From the cell containing the given text, extract its center point as [X, Y] coordinate. 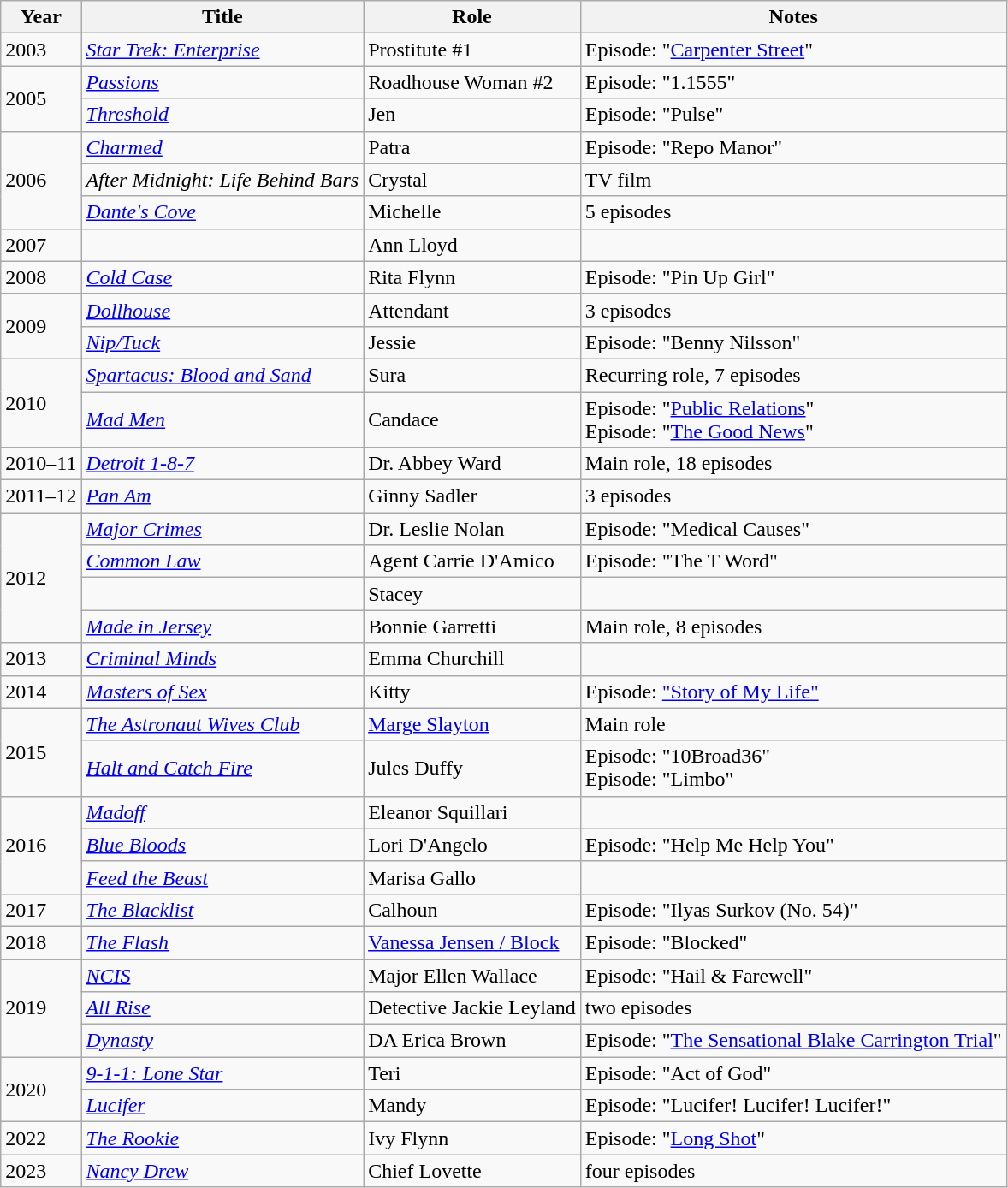
Title [222, 17]
The Blacklist [222, 910]
Charmed [222, 147]
Dr. Leslie Nolan [472, 529]
Made in Jersey [222, 627]
Madoff [222, 812]
2010–11 [41, 464]
After Midnight: Life Behind Bars [222, 180]
Major Crimes [222, 529]
2010 [41, 402]
Sura [472, 375]
Spartacus: Blood and Sand [222, 375]
2023 [41, 1171]
Pan Am [222, 496]
Episode: "Ilyas Surkov (No. 54)" [793, 910]
Common Law [222, 561]
Ann Lloyd [472, 245]
Episode: "Blocked" [793, 942]
DA Erica Brown [472, 1041]
Episode: "10Broad36" Episode: "Limbo" [793, 769]
four episodes [793, 1171]
Lucifer [222, 1106]
Episode: "1.1555" [793, 82]
Episode: "Hail & Farewell" [793, 975]
Ivy Flynn [472, 1138]
2007 [41, 245]
2005 [41, 98]
Episode: "Repo Manor" [793, 147]
Roadhouse Woman #2 [472, 82]
Episode: "Public Relations"Episode: "The Good News" [793, 419]
Mandy [472, 1106]
The Astronaut Wives Club [222, 724]
Detroit 1-8-7 [222, 464]
Episode: "Help Me Help You" [793, 845]
Episode: "Carpenter Street" [793, 50]
Jen [472, 115]
Rita Flynn [472, 277]
Episode: "The T Word" [793, 561]
2016 [41, 845]
Mad Men [222, 419]
Ginny Sadler [472, 496]
Marisa Gallo [472, 877]
Role [472, 17]
9-1-1: Lone Star [222, 1073]
Crystal [472, 180]
Blue Bloods [222, 845]
2009 [41, 326]
Nip/Tuck [222, 342]
Dynasty [222, 1041]
Detective Jackie Leyland [472, 1008]
2014 [41, 692]
2018 [41, 942]
The Rookie [222, 1138]
2017 [41, 910]
Emma Churchill [472, 659]
2022 [41, 1138]
Jules Duffy [472, 769]
Star Trek: Enterprise [222, 50]
Eleanor Squillari [472, 812]
Threshold [222, 115]
Dante's Cove [222, 212]
Episode: "Story of My Life" [793, 692]
5 episodes [793, 212]
Episode: "Lucifer! Lucifer! Lucifer!" [793, 1106]
Episode: "Act of God" [793, 1073]
2006 [41, 180]
Stacey [472, 594]
2020 [41, 1090]
Major Ellen Wallace [472, 975]
Masters of Sex [222, 692]
Chief Lovette [472, 1171]
Dr. Abbey Ward [472, 464]
Kitty [472, 692]
Episode: "Pin Up Girl" [793, 277]
Episode: "Medical Causes" [793, 529]
Marge Slayton [472, 724]
2003 [41, 50]
Passions [222, 82]
Dollhouse [222, 310]
Calhoun [472, 910]
2012 [41, 578]
Year [41, 17]
Teri [472, 1073]
Feed the Beast [222, 877]
Criminal Minds [222, 659]
Patra [472, 147]
Michelle [472, 212]
two episodes [793, 1008]
Prostitute #1 [472, 50]
2013 [41, 659]
TV film [793, 180]
Lori D'Angelo [472, 845]
Main role, 8 episodes [793, 627]
Main role, 18 episodes [793, 464]
Episode: "The Sensational Blake Carrington Trial" [793, 1041]
Bonnie Garretti [472, 627]
The Flash [222, 942]
2011–12 [41, 496]
Episode: "Benny Nilsson" [793, 342]
Attendant [472, 310]
Vanessa Jensen / Block [472, 942]
Recurring role, 7 episodes [793, 375]
Notes [793, 17]
Main role [793, 724]
All Rise [222, 1008]
Cold Case [222, 277]
Agent Carrie D'Amico [472, 561]
Halt and Catch Fire [222, 769]
2008 [41, 277]
2019 [41, 1007]
Jessie [472, 342]
Episode: "Pulse" [793, 115]
NCIS [222, 975]
Nancy Drew [222, 1171]
2015 [41, 751]
Episode: "Long Shot" [793, 1138]
Candace [472, 419]
